Identify which cell holds the provided text, then report its [x, y] central coordinate. 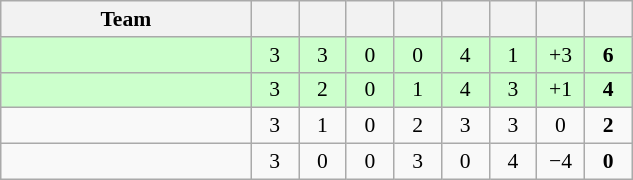
−4 [561, 162]
6 [608, 55]
Team [126, 19]
+3 [561, 55]
+1 [561, 90]
